Locate the cell with the specified text and output its (X, Y) center coordinate. 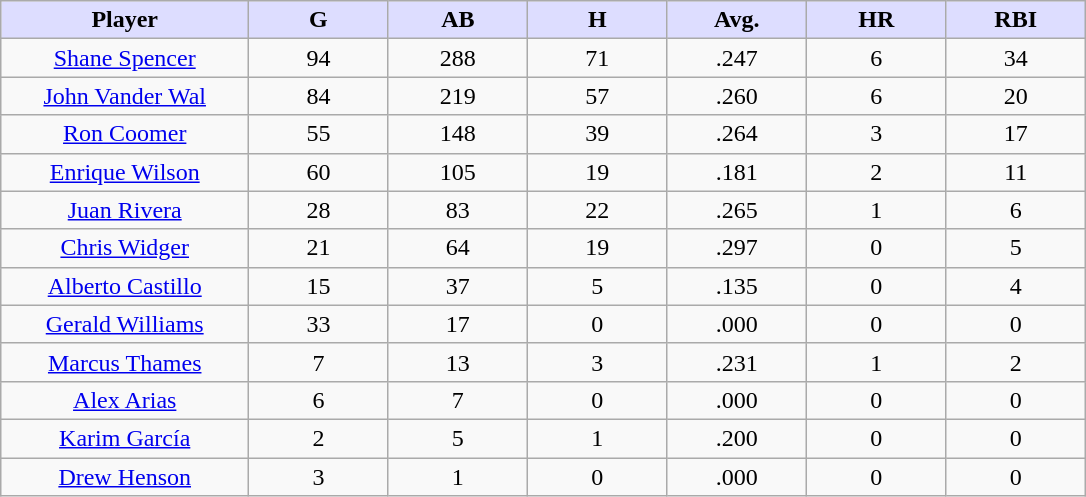
83 (458, 210)
4 (1016, 286)
57 (598, 96)
Enrique Wilson (125, 172)
Alberto Castillo (125, 286)
15 (318, 286)
.260 (736, 96)
55 (318, 134)
34 (1016, 58)
Drew Henson (125, 477)
.264 (736, 134)
39 (598, 134)
33 (318, 324)
Karim García (125, 438)
94 (318, 58)
64 (458, 248)
John Vander Wal (125, 96)
RBI (1016, 20)
21 (318, 248)
60 (318, 172)
288 (458, 58)
.231 (736, 362)
Gerald Williams (125, 324)
.200 (736, 438)
219 (458, 96)
.297 (736, 248)
22 (598, 210)
H (598, 20)
13 (458, 362)
Ron Coomer (125, 134)
Chris Widger (125, 248)
Player (125, 20)
20 (1016, 96)
Alex Arias (125, 400)
.247 (736, 58)
28 (318, 210)
84 (318, 96)
HR (876, 20)
.135 (736, 286)
Marcus Thames (125, 362)
11 (1016, 172)
37 (458, 286)
Shane Spencer (125, 58)
.265 (736, 210)
71 (598, 58)
G (318, 20)
AB (458, 20)
148 (458, 134)
Avg. (736, 20)
.181 (736, 172)
Juan Rivera (125, 210)
105 (458, 172)
